Locate the cell with the specified text and output its [x, y] center coordinate. 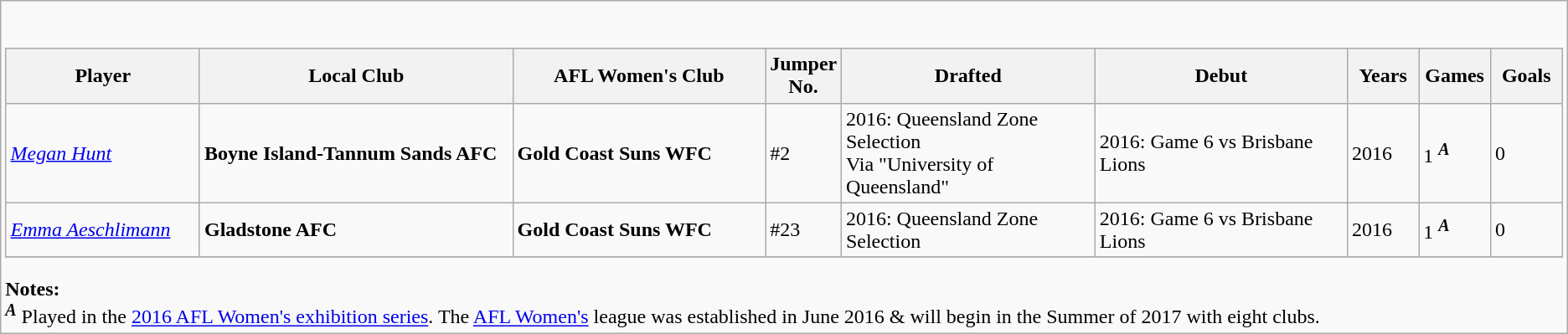
AFL Women's Club [639, 75]
Emma Aeschlimann [102, 229]
Boyne Island-Tannum Sands AFC [356, 152]
Drafted [968, 75]
#2 [804, 152]
Local Club [356, 75]
Player [102, 75]
2016: Queensland Zone Selection [968, 229]
Jumper No. [804, 75]
Games [1455, 75]
Megan Hunt [102, 152]
Goals [1526, 75]
Gladstone AFC [356, 229]
Debut [1221, 75]
#23 [804, 229]
2016: Queensland Zone SelectionVia "University of Queensland" [968, 152]
Years [1382, 75]
